Capture the cell that displays the provided text and extract its [X, Y] central coordinate. 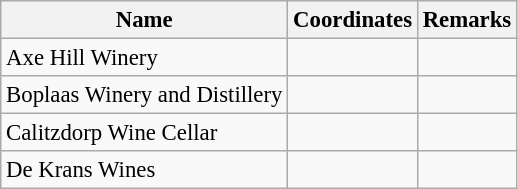
Remarks [466, 20]
Calitzdorp Wine Cellar [144, 133]
Name [144, 20]
Boplaas Winery and Distillery [144, 95]
Coordinates [353, 20]
De Krans Wines [144, 170]
Axe Hill Winery [144, 58]
